From the cell containing the given text, extract its center point as [x, y] coordinate. 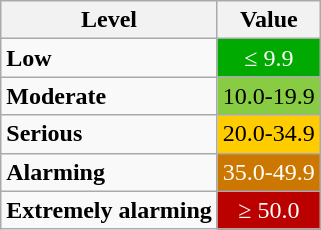
Serious [110, 134]
Alarming [110, 172]
10.0-19.9 [268, 96]
20.0-34.9 [268, 134]
≤ 9.9 [268, 58]
Moderate [110, 96]
≥ 50.0 [268, 210]
Low [110, 58]
Value [268, 20]
Level [110, 20]
Extremely alarming [110, 210]
35.0-49.9 [268, 172]
